Scan for the cell matching the given text and deliver its (x, y) coordinate at center. 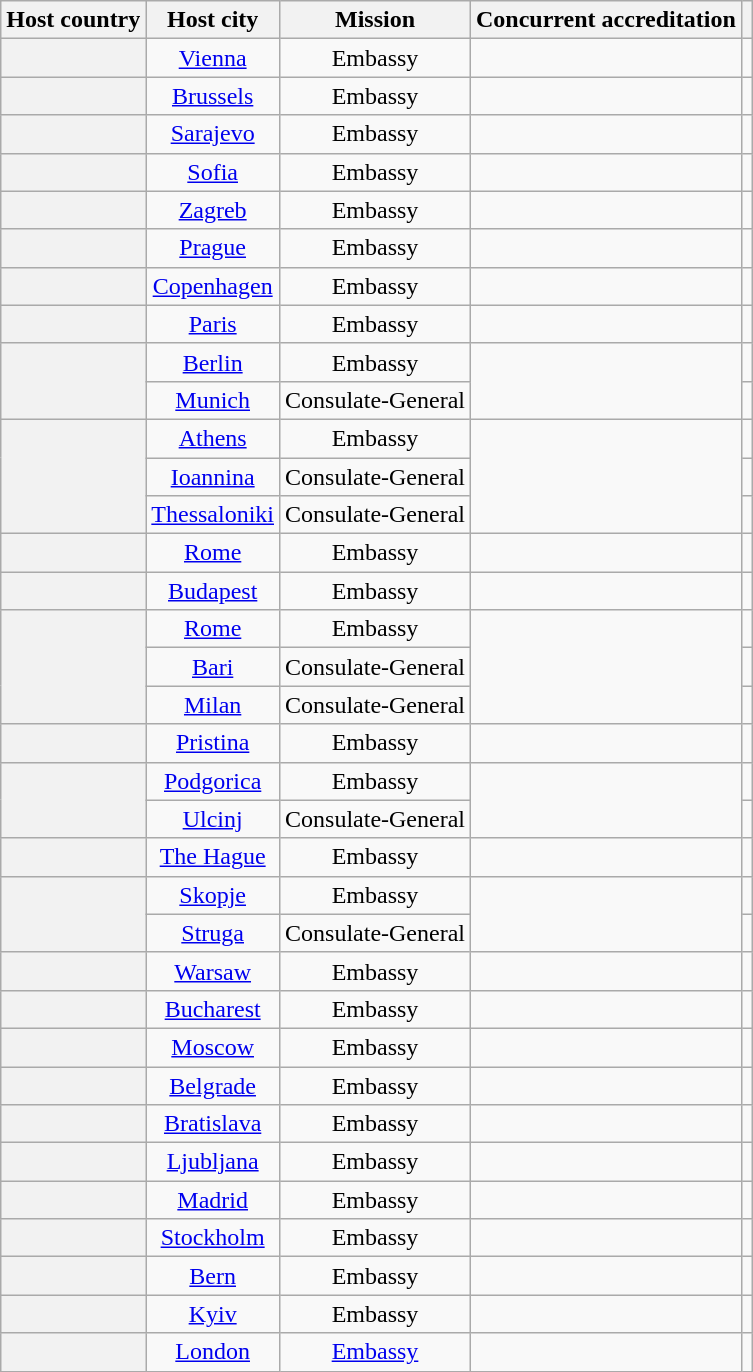
Ulcinj (213, 819)
Copenhagen (213, 286)
Podgorica (213, 781)
Thessaloniki (213, 515)
Ioannina (213, 477)
Munich (213, 400)
Brussels (213, 96)
Athens (213, 438)
Mission (376, 20)
Kyiv (213, 1314)
Bratislava (213, 1124)
Vienna (213, 58)
Berlin (213, 362)
Pristina (213, 743)
Ljubljana (213, 1162)
Bern (213, 1276)
Stockholm (213, 1238)
Budapest (213, 591)
Zagreb (213, 210)
London (213, 1352)
Belgrade (213, 1085)
Warsaw (213, 971)
Madrid (213, 1200)
Moscow (213, 1047)
Paris (213, 324)
Concurrent accreditation (606, 20)
Struga (213, 933)
Sarajevo (213, 134)
The Hague (213, 857)
Milan (213, 705)
Bari (213, 667)
Sofia (213, 172)
Prague (213, 248)
Host country (74, 20)
Skopje (213, 895)
Host city (213, 20)
Bucharest (213, 1009)
